Extract the (x, y) coordinate from the center of the cell holding the provided text.  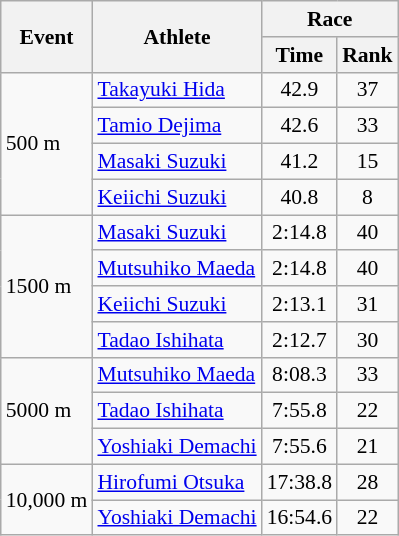
Athlete (176, 36)
30 (368, 340)
5000 m (47, 410)
42.6 (300, 126)
Tamio Dejima (176, 126)
10,000 m (47, 500)
500 m (47, 143)
31 (368, 304)
2:13.1 (300, 304)
28 (368, 482)
41.2 (300, 162)
8:08.3 (300, 375)
21 (368, 447)
2:12.7 (300, 340)
40.8 (300, 197)
42.9 (300, 90)
15 (368, 162)
Event (47, 36)
7:55.8 (300, 411)
Takayuki Hida (176, 90)
7:55.6 (300, 447)
Time (300, 55)
16:54.6 (300, 518)
1500 m (47, 286)
Race (330, 19)
Hirofumi Otsuka (176, 482)
8 (368, 197)
Rank (368, 55)
17:38.8 (300, 482)
37 (368, 90)
